Output the (x, y) coordinate of the center of the cell containing the given text.  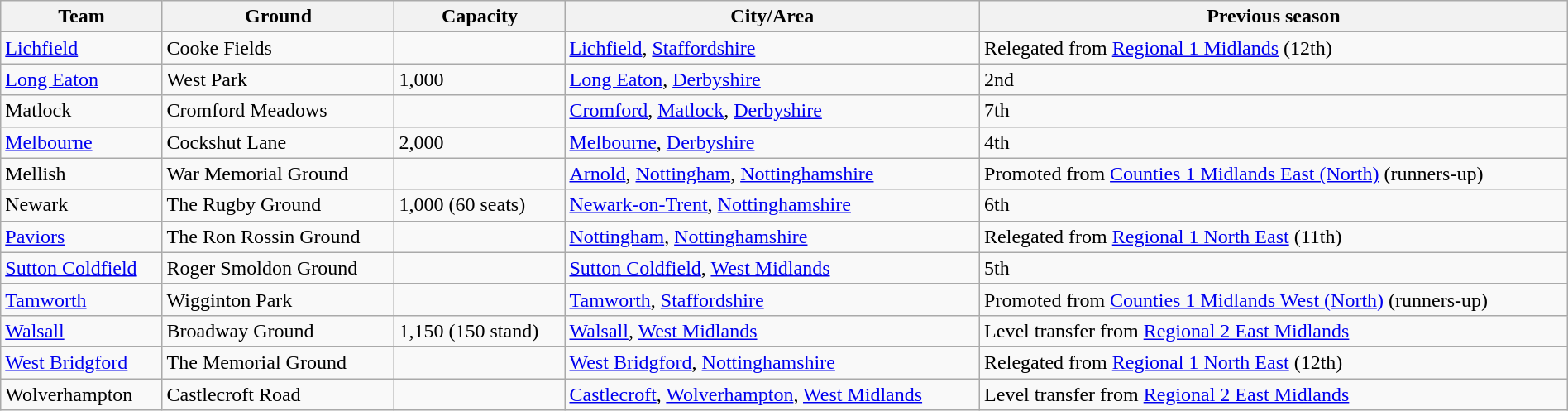
Sutton Coldfield (81, 268)
War Memorial Ground (278, 174)
Lichfield (81, 48)
1,000 (480, 79)
Newark (81, 205)
The Rugby Ground (278, 205)
Cockshut Lane (278, 142)
Roger Smoldon Ground (278, 268)
Melbourne (81, 142)
Cromford Meadows (278, 111)
Relegated from Regional 1 North East (11th) (1274, 237)
The Ron Rossin Ground (278, 237)
Promoted from Counties 1 Midlands East (North) (runners-up) (1274, 174)
Relegated from Regional 1 Midlands (12th) (1274, 48)
Castlecroft Road (278, 394)
Long Eaton (81, 79)
Nottingham, Nottinghamshire (772, 237)
Lichfield, Staffordshire (772, 48)
1,000 (60 seats) (480, 205)
Walsall, West Midlands (772, 331)
2,000 (480, 142)
Paviors (81, 237)
West Park (278, 79)
Arnold, Nottingham, Nottinghamshire (772, 174)
City/Area (772, 17)
Promoted from Counties 1 Midlands West (North) (runners-up) (1274, 299)
Walsall (81, 331)
Capacity (480, 17)
6th (1274, 205)
Cromford, Matlock, Derbyshire (772, 111)
2nd (1274, 79)
Melbourne, Derbyshire (772, 142)
Cooke Fields (278, 48)
Wolverhampton (81, 394)
7th (1274, 111)
Mellish (81, 174)
West Bridgford (81, 362)
Wigginton Park (278, 299)
1,150 (150 stand) (480, 331)
Newark-on-Trent, Nottinghamshire (772, 205)
Broadway Ground (278, 331)
West Bridgford, Nottinghamshire (772, 362)
Team (81, 17)
5th (1274, 268)
The Memorial Ground (278, 362)
4th (1274, 142)
Ground (278, 17)
Long Eaton, Derbyshire (772, 79)
Relegated from Regional 1 North East (12th) (1274, 362)
Tamworth, Staffordshire (772, 299)
Tamworth (81, 299)
Sutton Coldfield, West Midlands (772, 268)
Previous season (1274, 17)
Castlecroft, Wolverhampton, West Midlands (772, 394)
Matlock (81, 111)
